Provide the (X, Y) coordinate of the cell's center where the given text is located.  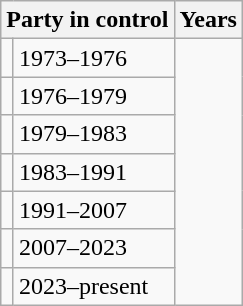
1991–2007 (94, 210)
1983–1991 (94, 172)
2007–2023 (94, 248)
1976–1979 (94, 96)
1973–1976 (94, 58)
2023–present (94, 286)
1979–1983 (94, 134)
Years (208, 20)
Party in control (88, 20)
